Locate the cell with the specified text and output its (x, y) center coordinate. 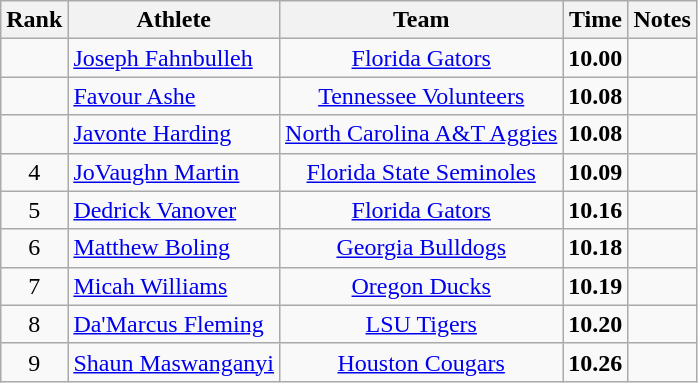
6 (34, 248)
Matthew Boling (174, 248)
JoVaughn Martin (174, 172)
Javonte Harding (174, 134)
10.16 (596, 210)
Joseph Fahnbulleh (174, 58)
Time (596, 20)
10.00 (596, 58)
8 (34, 324)
Athlete (174, 20)
Rank (34, 20)
Oregon Ducks (422, 286)
Georgia Bulldogs (422, 248)
10.20 (596, 324)
10.18 (596, 248)
Favour Ashe (174, 96)
LSU Tigers (422, 324)
Shaun Maswanganyi (174, 362)
Dedrick Vanover (174, 210)
Notes (662, 20)
10.26 (596, 362)
10.19 (596, 286)
Florida State Seminoles (422, 172)
5 (34, 210)
7 (34, 286)
Houston Cougars (422, 362)
North Carolina A&T Aggies (422, 134)
9 (34, 362)
Tennessee Volunteers (422, 96)
Da'Marcus Fleming (174, 324)
Micah Williams (174, 286)
10.09 (596, 172)
Team (422, 20)
4 (34, 172)
